Extract the [x, y] coordinate from the center of the cell holding the provided text.  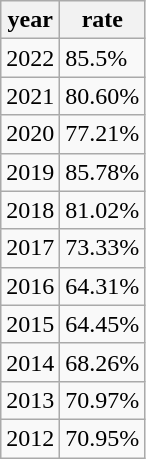
year [30, 20]
85.78% [102, 172]
2012 [30, 438]
80.60% [102, 96]
2021 [30, 96]
2017 [30, 248]
2014 [30, 362]
70.95% [102, 438]
81.02% [102, 210]
64.31% [102, 286]
68.26% [102, 362]
73.33% [102, 248]
2018 [30, 210]
2022 [30, 58]
2019 [30, 172]
77.21% [102, 134]
2016 [30, 286]
rate [102, 20]
2020 [30, 134]
2013 [30, 400]
2015 [30, 324]
64.45% [102, 324]
85.5% [102, 58]
70.97% [102, 400]
